Provide the [x, y] coordinate of the cell's center where the given text is located.  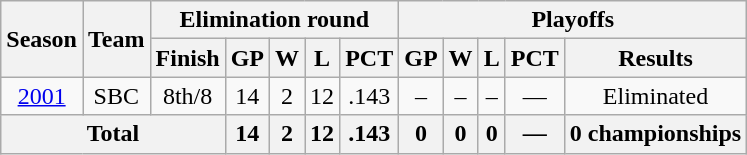
0 championships [655, 134]
Elimination round [274, 20]
SBC [116, 96]
8th/8 [188, 96]
Team [116, 39]
Playoffs [573, 20]
Season [42, 39]
Finish [188, 58]
2001 [42, 96]
Total [113, 134]
Results [655, 58]
Eliminated [655, 96]
